Provide the (x, y) coordinate of the cell's center where the given text is located.  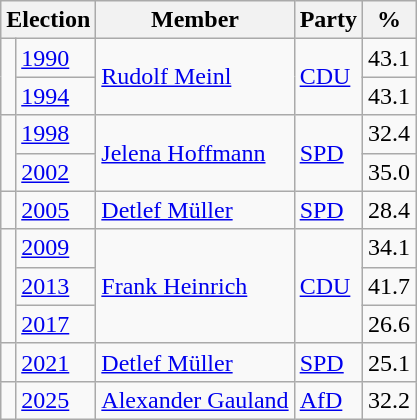
2002 (56, 172)
% (390, 20)
1994 (56, 96)
Rudolf Meinl (195, 77)
28.4 (390, 210)
1990 (56, 58)
Jelena Hoffmann (195, 153)
2013 (56, 286)
Election (48, 20)
25.1 (390, 362)
26.6 (390, 324)
2025 (56, 400)
Frank Heinrich (195, 286)
41.7 (390, 286)
2009 (56, 248)
32.4 (390, 134)
Alexander Gauland (195, 400)
Member (195, 20)
Party (328, 20)
2005 (56, 210)
35.0 (390, 172)
AfD (328, 400)
32.2 (390, 400)
34.1 (390, 248)
1998 (56, 134)
2021 (56, 362)
2017 (56, 324)
